Search for the cell housing the specified text and yield its [x, y] center coordinate. 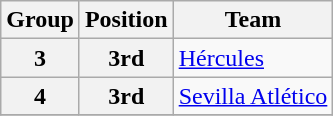
Hércules [253, 58]
3 [40, 58]
Sevilla Atlético [253, 96]
Group [40, 20]
4 [40, 96]
Team [253, 20]
Position [126, 20]
